Extract the (X, Y) coordinate from the center of the cell holding the provided text.  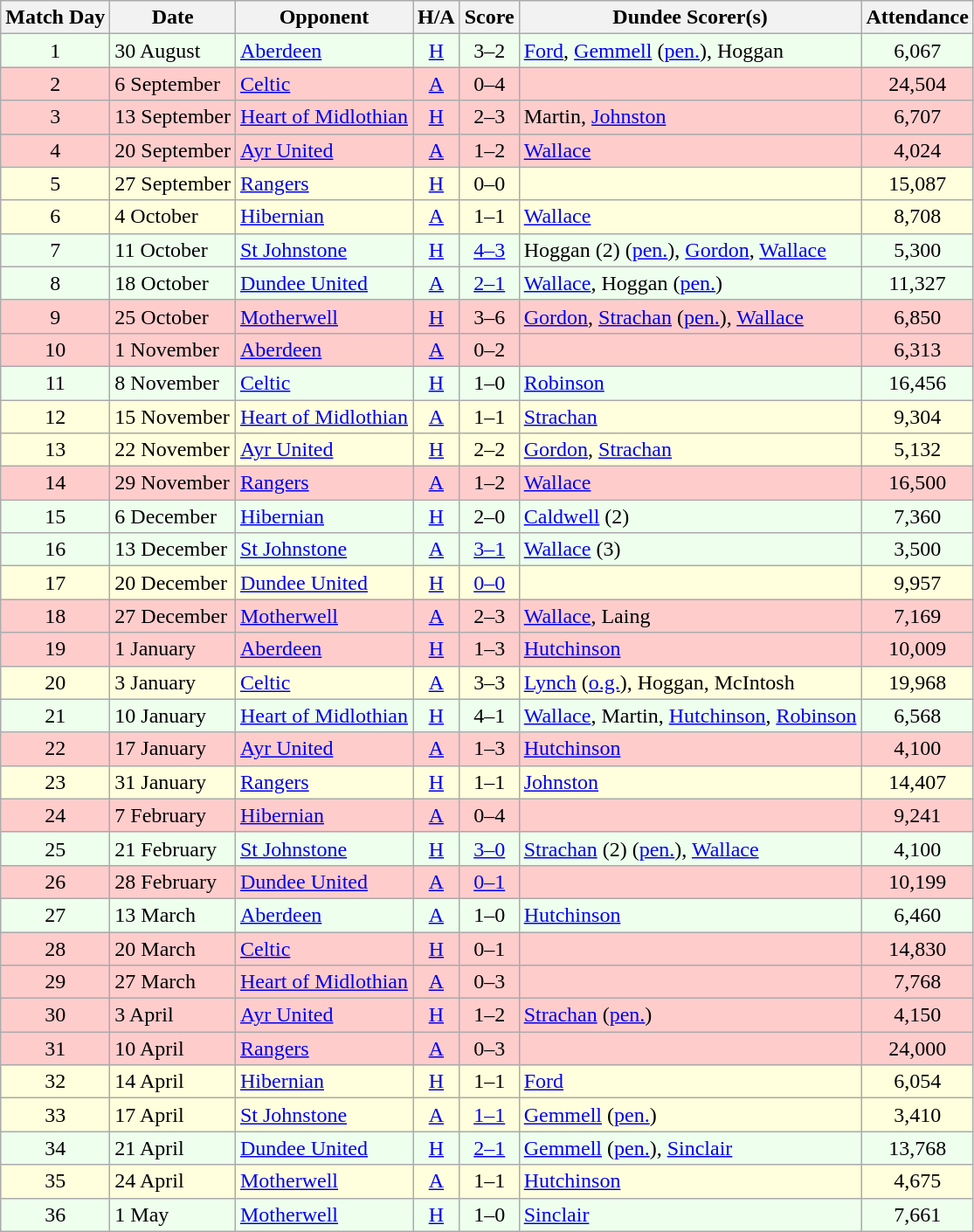
29 November (173, 483)
Attendance (917, 17)
Strachan (2) (pen.), Wallace (690, 848)
22 November (173, 450)
Hoggan (2) (pen.), Gordon, Wallace (690, 250)
14,830 (917, 948)
Strachan (pen.) (690, 1015)
13 (56, 450)
Gordon, Strachan (pen.), Wallace (690, 316)
15,087 (917, 183)
3,500 (917, 550)
24 April (173, 1181)
3–3 (489, 682)
8,708 (917, 217)
9 (56, 316)
19 (56, 649)
4–1 (489, 716)
27 September (173, 183)
28 February (173, 882)
11 (56, 383)
15 November (173, 417)
3–2 (489, 51)
10,199 (917, 882)
14,407 (917, 782)
Dundee Scorer(s) (690, 17)
5,300 (917, 250)
6,313 (917, 350)
Gemmell (pen.), Sinclair (690, 1148)
3–6 (489, 316)
6,707 (917, 117)
Caldwell (2) (690, 516)
24,504 (917, 84)
3 January (173, 682)
17 (56, 583)
Wallace, Laing (690, 616)
6,568 (917, 716)
1 January (173, 649)
3–1 (489, 550)
16 (56, 550)
20 December (173, 583)
12 (56, 417)
7,661 (917, 1215)
16,456 (917, 383)
7,360 (917, 516)
4,150 (917, 1015)
6 September (173, 84)
Gordon, Strachan (690, 450)
10,009 (917, 649)
9,957 (917, 583)
4,675 (917, 1181)
Wallace, Hoggan (pen.) (690, 283)
9,304 (917, 417)
Opponent (323, 17)
6 (56, 217)
10 January (173, 716)
21 (56, 716)
3 April (173, 1015)
17 January (173, 749)
Gemmell (pen.) (690, 1115)
3–0 (489, 848)
Date (173, 17)
18 October (173, 283)
Strachan (690, 417)
H/A (436, 17)
6,460 (917, 915)
35 (56, 1181)
14 (56, 483)
20 March (173, 948)
Wallace, Martin, Hutchinson, Robinson (690, 716)
14 April (173, 1082)
1 (56, 51)
36 (56, 1215)
Match Day (56, 17)
6,054 (917, 1082)
Lynch (o.g.), Hoggan, McIntosh (690, 682)
11,327 (917, 283)
2–2 (489, 450)
17 April (173, 1115)
1 May (173, 1215)
31 (56, 1049)
13 September (173, 117)
5 (56, 183)
25 October (173, 316)
4 October (173, 217)
10 (56, 350)
4–3 (489, 250)
16,500 (917, 483)
1 November (173, 350)
0–2 (489, 350)
34 (56, 1148)
32 (56, 1082)
9,241 (917, 815)
6,067 (917, 51)
20 (56, 682)
Ford, Gemmell (pen.), Hoggan (690, 51)
19,968 (917, 682)
7,768 (917, 982)
7 (56, 250)
22 (56, 749)
21 February (173, 848)
29 (56, 982)
27 (56, 915)
31 January (173, 782)
8 (56, 283)
Wallace (3) (690, 550)
Robinson (690, 383)
27 December (173, 616)
5,132 (917, 450)
Johnston (690, 782)
4 (56, 150)
11 October (173, 250)
7,169 (917, 616)
10 April (173, 1049)
7 February (173, 815)
20 September (173, 150)
13 December (173, 550)
15 (56, 516)
21 April (173, 1148)
2 (56, 84)
13,768 (917, 1148)
4,024 (917, 150)
Sinclair (690, 1215)
25 (56, 848)
30 (56, 1015)
27 March (173, 982)
Martin, Johnston (690, 117)
6 December (173, 516)
8 November (173, 383)
18 (56, 616)
28 (56, 948)
13 March (173, 915)
30 August (173, 51)
26 (56, 882)
Score (489, 17)
3 (56, 117)
24,000 (917, 1049)
Ford (690, 1082)
24 (56, 815)
6,850 (917, 316)
33 (56, 1115)
2–0 (489, 516)
23 (56, 782)
3,410 (917, 1115)
